For the text-containing cell, return its midpoint in (x, y) coordinate format. 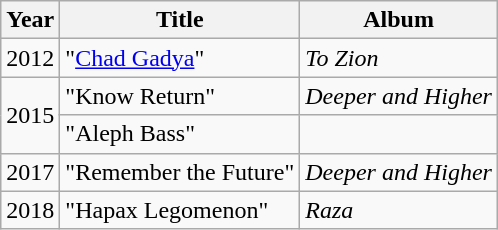
Raza (399, 210)
"Chad Gadya" (180, 58)
Title (180, 20)
"Aleph Bass" (180, 134)
"Remember the Future" (180, 172)
2015 (30, 115)
"Hapax Legomenon" (180, 210)
2012 (30, 58)
To Zion (399, 58)
Year (30, 20)
"Know Return" (180, 96)
2018 (30, 210)
Album (399, 20)
2017 (30, 172)
